Capture the cell that displays the provided text and extract its (X, Y) central coordinate. 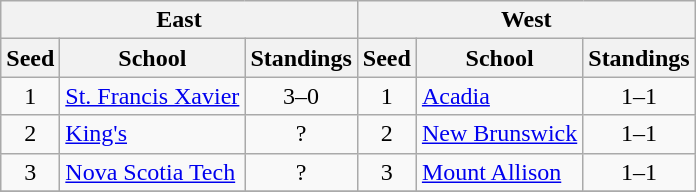
Nova Scotia Tech (152, 172)
Acadia (499, 96)
West (526, 20)
3–0 (301, 96)
Mount Allison (499, 172)
King's (152, 134)
East (180, 20)
St. Francis Xavier (152, 96)
New Brunswick (499, 134)
